Return [X, Y] of the center of cell containing provided text 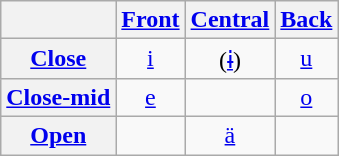
o [306, 97]
u [306, 59]
Central [230, 20]
Back [306, 20]
i [150, 59]
Close [58, 59]
Open [58, 135]
Front [150, 20]
ä [230, 135]
e [150, 97]
Close-mid [58, 97]
(ɨ) [230, 59]
